Find where the given text appears and provide that cell's center as [X, Y] coordinate. 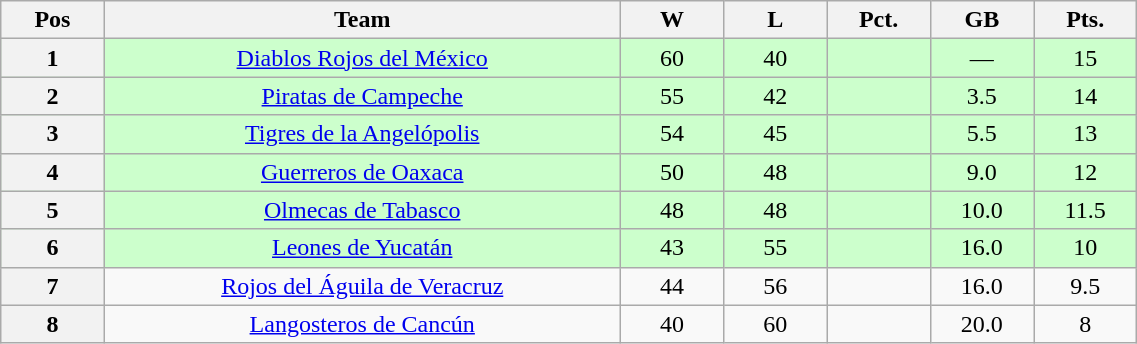
4 [52, 172]
Leones de Yucatán [362, 248]
6 [52, 248]
Olmecas de Tabasco [362, 210]
13 [1086, 134]
1 [52, 58]
54 [672, 134]
Pos [52, 20]
Guerreros de Oaxaca [362, 172]
45 [776, 134]
42 [776, 96]
GB [982, 20]
Tigres de la Angelópolis [362, 134]
L [776, 20]
5.5 [982, 134]
9.0 [982, 172]
3.5 [982, 96]
44 [672, 286]
10.0 [982, 210]
W [672, 20]
5 [52, 210]
50 [672, 172]
7 [52, 286]
Rojos del Águila de Veracruz [362, 286]
Langosteros de Cancún [362, 324]
43 [672, 248]
56 [776, 286]
12 [1086, 172]
14 [1086, 96]
20.0 [982, 324]
Pts. [1086, 20]
3 [52, 134]
Team [362, 20]
9.5 [1086, 286]
15 [1086, 58]
Piratas de Campeche [362, 96]
2 [52, 96]
11.5 [1086, 210]
10 [1086, 248]
Pct. [878, 20]
Diablos Rojos del México [362, 58]
— [982, 58]
